For the text-containing cell, return its midpoint in (X, Y) coordinate format. 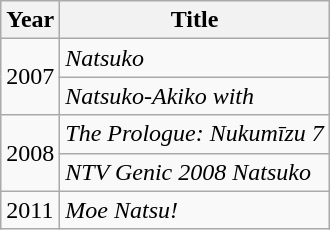
2008 (30, 153)
The Prologue: Nukumīzu 7 (194, 134)
NTV Genic 2008 Natsuko (194, 172)
Title (194, 20)
Natsuko (194, 58)
Moe Natsu! (194, 210)
Year (30, 20)
Natsuko-Akiko with (194, 96)
2007 (30, 77)
2011 (30, 210)
